Scan for the cell matching the given text and deliver its [X, Y] coordinate at center. 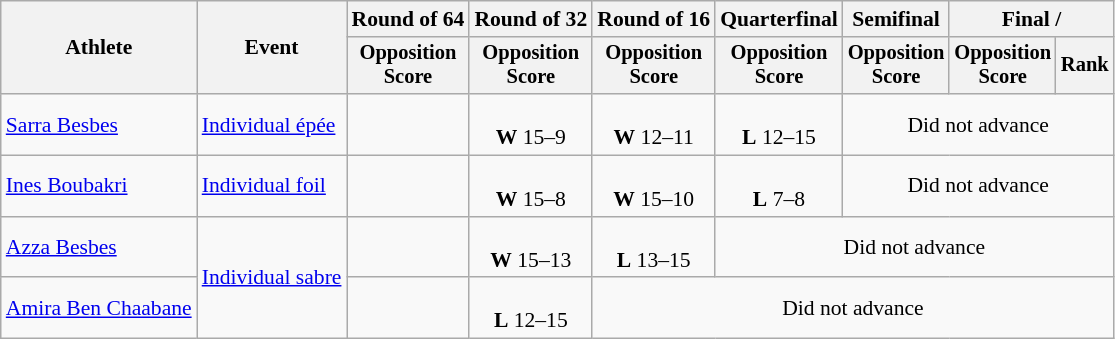
Round of 32 [530, 19]
Sarra Besbes [99, 124]
Rank [1085, 66]
Semifinal [896, 19]
Athlete [99, 48]
W 12–11 [654, 124]
W 15–13 [530, 248]
W 15–9 [530, 124]
Individual sabre [272, 278]
L 7–8 [779, 186]
Individual épée [272, 124]
W 15–8 [530, 186]
Individual foil [272, 186]
L 13–15 [654, 248]
Event [272, 48]
Final / [1031, 19]
Ines Boubakri [99, 186]
Azza Besbes [99, 248]
Amira Ben Chaabane [99, 308]
Round of 64 [408, 19]
W 15–10 [654, 186]
Quarterfinal [779, 19]
Round of 16 [654, 19]
